Scan for the cell matching the given text and deliver its (X, Y) coordinate at center. 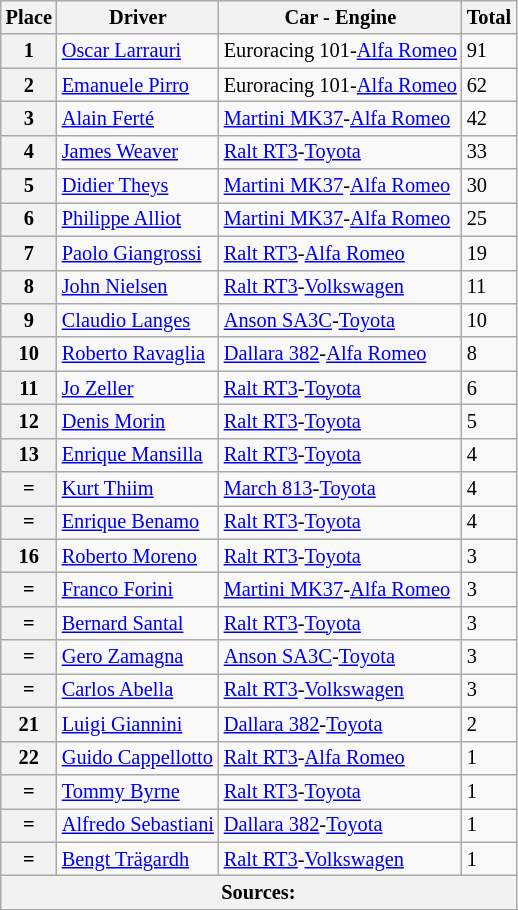
Enrique Mansilla (138, 455)
Car - Engine (340, 17)
21 (29, 724)
James Weaver (138, 152)
33 (489, 152)
Paolo Giangrossi (138, 253)
Roberto Moreno (138, 556)
Emanuele Pirro (138, 85)
Dallara 382-Alfa Romeo (340, 354)
Gero Zamagna (138, 657)
Kurt Thiim (138, 489)
John Nielsen (138, 287)
Didier Theys (138, 186)
Denis Morin (138, 421)
Philippe Alliot (138, 219)
Bernard Santal (138, 623)
62 (489, 85)
Oscar Larrauri (138, 51)
91 (489, 51)
19 (489, 253)
Roberto Ravaglia (138, 354)
7 (29, 253)
Luigi Giannini (138, 724)
42 (489, 118)
30 (489, 186)
March 813-Toyota (340, 489)
Alfredo Sebastiani (138, 825)
Alain Ferté (138, 118)
Franco Forini (138, 589)
Bengt Trägardh (138, 859)
Guido Cappellotto (138, 758)
9 (29, 320)
Claudio Langes (138, 320)
Enrique Benamo (138, 522)
Total (489, 17)
Place (29, 17)
Sources: (258, 892)
13 (29, 455)
25 (489, 219)
Tommy Byrne (138, 791)
22 (29, 758)
12 (29, 421)
16 (29, 556)
Driver (138, 17)
Jo Zeller (138, 388)
Carlos Abella (138, 690)
